Determine the (X, Y) coordinate at the center of the cell enclosing the given text.  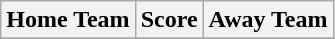
Home Team (68, 20)
Score (169, 20)
Away Team (268, 20)
